Pinpoint the cell where the given text exists, returning its [x, y] midpoint coordinate. 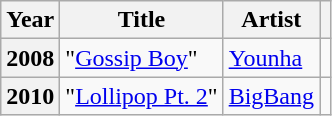
2008 [30, 58]
Younha [271, 58]
"Lollipop Pt. 2" [142, 96]
"Gossip Boy" [142, 58]
Title [142, 20]
BigBang [271, 96]
Artist [271, 20]
Year [30, 20]
2010 [30, 96]
